From the cell containing the given text, extract its center point as (x, y) coordinate. 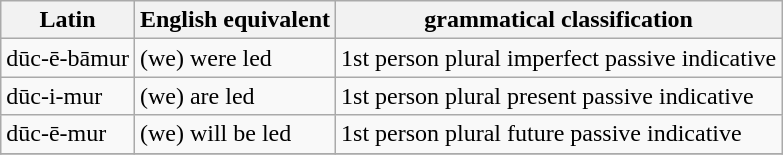
dūc-i-mur (68, 96)
dūc-ē-mur (68, 134)
(we) will be led (234, 134)
(we) are led (234, 96)
1st person plural future passive indicative (559, 134)
Latin (68, 20)
grammatical classification (559, 20)
dūc-ē-bāmur (68, 58)
1st person plural imperfect passive indicative (559, 58)
1st person plural present passive indicative (559, 96)
(we) were led (234, 58)
English equivalent (234, 20)
